Locate the cell with the specified text and output its [x, y] center coordinate. 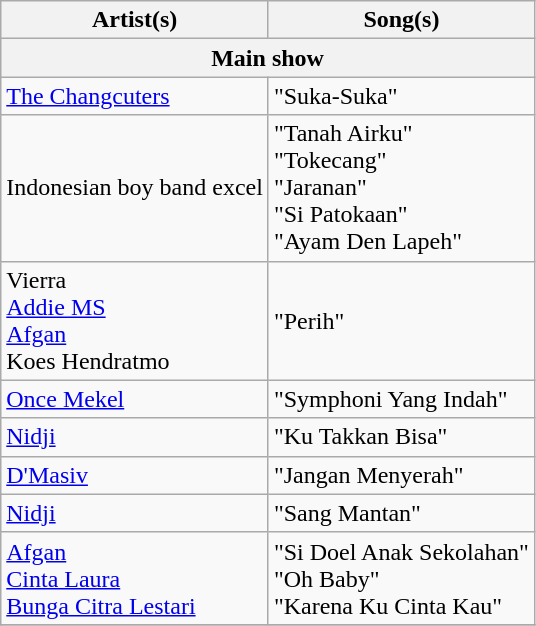
"Tanah Airku""Tokecang""Jaranan""Si Patokaan""Ayam Den Lapeh" [401, 188]
Main show [268, 58]
"Jangan Menyerah" [401, 475]
D'Masiv [135, 475]
Song(s) [401, 20]
"Suka-Suka" [401, 96]
Artist(s) [135, 20]
"Si Doel Anak Sekolahan""Oh Baby""Karena Ku Cinta Kau" [401, 578]
VierraAddie MSAfganKoes Hendratmo [135, 320]
Once Mekel [135, 399]
AfganCinta LauraBunga Citra Lestari [135, 578]
"Ku Takkan Bisa" [401, 437]
"Sang Mantan" [401, 513]
Indonesian boy band excel [135, 188]
"Symphoni Yang Indah" [401, 399]
"Perih" [401, 320]
The Changcuters [135, 96]
